Return (X, Y) of the center of cell containing provided text 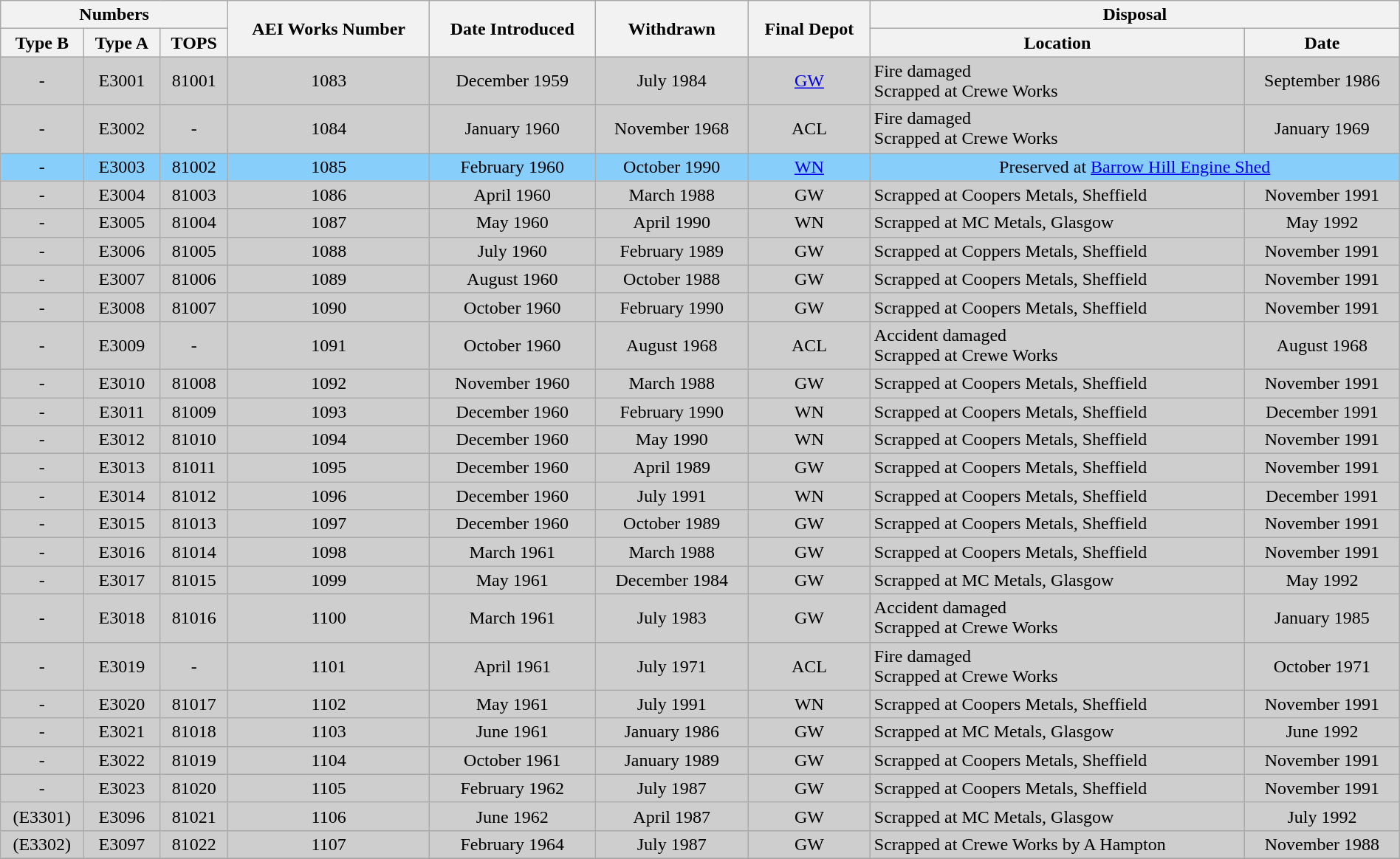
June 1961 (512, 732)
81005 (194, 251)
(E3302) (42, 844)
February 1989 (672, 251)
May 1990 (672, 440)
January 1985 (1322, 618)
1105 (329, 788)
Type B (42, 43)
December 1959 (512, 81)
1084 (329, 128)
1090 (329, 307)
1094 (329, 440)
1086 (329, 195)
E3013 (122, 468)
81012 (194, 496)
E3006 (122, 251)
April 1989 (672, 468)
February 1964 (512, 844)
October 1989 (672, 524)
E3019 (122, 666)
January 1989 (672, 760)
January 1969 (1322, 128)
AEI Works Number (329, 29)
1099 (329, 580)
1097 (329, 524)
October 1988 (672, 279)
July 1992 (1322, 816)
Preserved at Barrow Hill Engine Shed (1134, 167)
1102 (329, 704)
October 1971 (1322, 666)
April 1961 (512, 666)
E3005 (122, 223)
1087 (329, 223)
E3008 (122, 307)
1092 (329, 383)
1093 (329, 411)
January 1960 (512, 128)
Numbers (114, 15)
81018 (194, 732)
E3009 (122, 345)
E3018 (122, 618)
October 1961 (512, 760)
81014 (194, 552)
81001 (194, 81)
1107 (329, 844)
E3014 (122, 496)
July 1971 (672, 666)
Scrapped at Crewe Works by A Hampton (1057, 844)
E3007 (122, 279)
May 1960 (512, 223)
E3021 (122, 732)
Date (1322, 43)
Type A (122, 43)
81004 (194, 223)
E3016 (122, 552)
1098 (329, 552)
81015 (194, 580)
July 1960 (512, 251)
81020 (194, 788)
E3012 (122, 440)
81007 (194, 307)
E3004 (122, 195)
1089 (329, 279)
81008 (194, 383)
February 1960 (512, 167)
81022 (194, 844)
January 1986 (672, 732)
November 1968 (672, 128)
81017 (194, 704)
1104 (329, 760)
April 1987 (672, 816)
81002 (194, 167)
1106 (329, 816)
81010 (194, 440)
E3011 (122, 411)
1103 (329, 732)
(E3301) (42, 816)
E3096 (122, 816)
1095 (329, 468)
September 1986 (1322, 81)
December 1984 (672, 580)
1088 (329, 251)
June 1992 (1322, 732)
81003 (194, 195)
April 1990 (672, 223)
1085 (329, 167)
81006 (194, 279)
August 1960 (512, 279)
E3003 (122, 167)
81019 (194, 760)
Withdrawn (672, 29)
E3022 (122, 760)
1100 (329, 618)
June 1962 (512, 816)
81013 (194, 524)
October 1990 (672, 167)
July 1983 (672, 618)
November 1988 (1322, 844)
July 1984 (672, 81)
1101 (329, 666)
Disposal (1134, 15)
February 1962 (512, 788)
Date Introduced (512, 29)
81009 (194, 411)
Final Depot (809, 29)
Location (1057, 43)
81016 (194, 618)
E3001 (122, 81)
April 1960 (512, 195)
November 1960 (512, 383)
1091 (329, 345)
E3002 (122, 128)
E3017 (122, 580)
TOPS (194, 43)
Scrapped at Coppers Metals, Sheffield (1057, 251)
1083 (329, 81)
81021 (194, 816)
E3015 (122, 524)
1096 (329, 496)
81011 (194, 468)
E3020 (122, 704)
E3097 (122, 844)
E3010 (122, 383)
E3023 (122, 788)
